From the cell containing the given text, extract its center point as [x, y] coordinate. 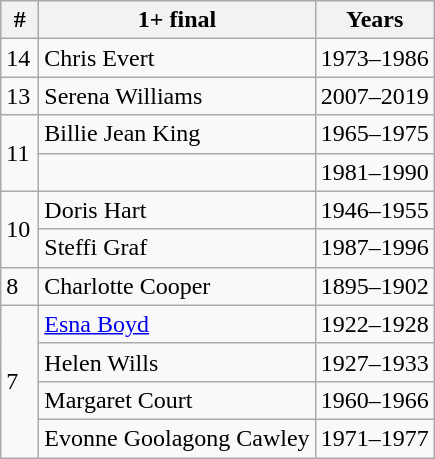
Serena Williams [177, 96]
# [20, 20]
11 [20, 153]
1+ final [177, 20]
Esna Boyd [177, 324]
1981–1990 [374, 172]
13 [20, 96]
1895–1902 [374, 286]
Steffi Graf [177, 248]
10 [20, 229]
1946–1955 [374, 210]
Charlotte Cooper [177, 286]
1927–1933 [374, 362]
7 [20, 381]
Margaret Court [177, 400]
1971–1977 [374, 438]
1987–1996 [374, 248]
1973–1986 [374, 58]
14 [20, 58]
1960–1966 [374, 400]
Helen Wills [177, 362]
Billie Jean King [177, 134]
Evonne Goolagong Cawley [177, 438]
2007–2019 [374, 96]
Years [374, 20]
Chris Evert [177, 58]
1922–1928 [374, 324]
Doris Hart [177, 210]
8 [20, 286]
1965–1975 [374, 134]
